Identify which cell holds the provided text, then report its (X, Y) central coordinate. 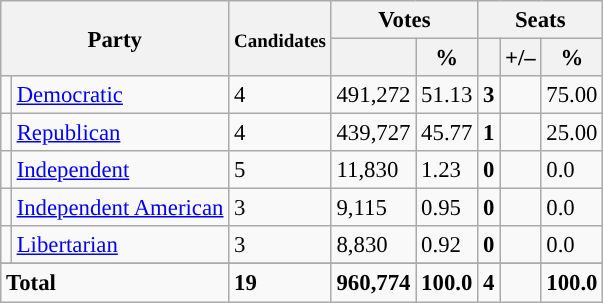
0.95 (447, 208)
Independent (120, 170)
9,115 (374, 208)
75.00 (572, 95)
439,727 (374, 133)
Independent American (120, 208)
45.77 (447, 133)
Republican (120, 133)
19 (280, 283)
Party (115, 38)
Libertarian (120, 245)
Votes (404, 20)
+/– (520, 58)
1 (489, 133)
Candidates (280, 38)
1.23 (447, 170)
Total (115, 283)
11,830 (374, 170)
8,830 (374, 245)
Seats (540, 20)
25.00 (572, 133)
5 (280, 170)
960,774 (374, 283)
0.92 (447, 245)
491,272 (374, 95)
Democratic (120, 95)
51.13 (447, 95)
